Return the [X, Y] coordinate for the center point of the cell that contains the specified text.  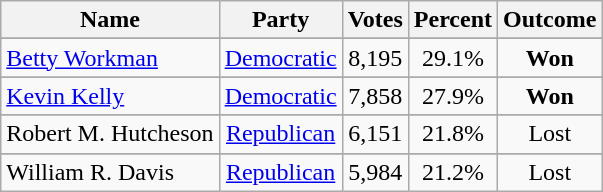
William R. Davis [110, 172]
29.1% [452, 58]
Robert M. Hutcheson [110, 134]
27.9% [452, 96]
Outcome [550, 20]
Votes [375, 20]
Kevin Kelly [110, 96]
8,195 [375, 58]
7,858 [375, 96]
Percent [452, 20]
21.2% [452, 172]
Name [110, 20]
5,984 [375, 172]
Betty Workman [110, 58]
Party [280, 20]
6,151 [375, 134]
21.8% [452, 134]
